Return the (X, Y) coordinate for the center point of the cell that contains the specified text.  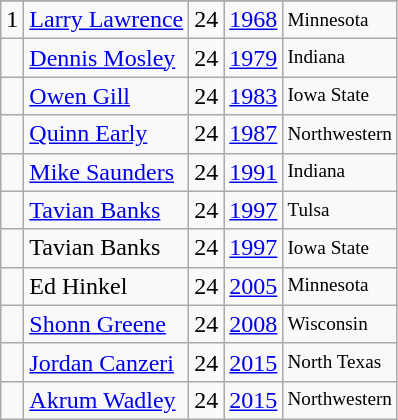
Larry Lawrence (106, 20)
North Texas (340, 362)
Shonn Greene (106, 324)
1991 (254, 172)
Ed Hinkel (106, 286)
Owen Gill (106, 96)
Dennis Mosley (106, 58)
2008 (254, 324)
1983 (254, 96)
Akrum Wadley (106, 400)
2005 (254, 286)
Wisconsin (340, 324)
1968 (254, 20)
Quinn Early (106, 134)
Mike Saunders (106, 172)
Jordan Canzeri (106, 362)
1 (12, 20)
1987 (254, 134)
1979 (254, 58)
Tulsa (340, 210)
